Determine the (x, y) coordinate at the center of the cell enclosing the given text.  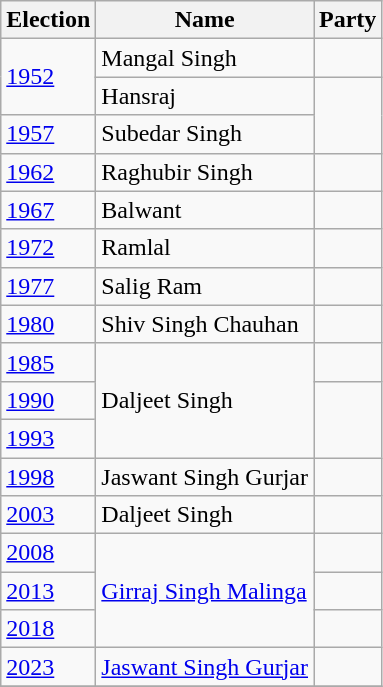
Name (205, 20)
1977 (48, 286)
1985 (48, 362)
2013 (48, 591)
1957 (48, 134)
Balwant (205, 210)
1952 (48, 77)
Mangal Singh (205, 58)
Shiv Singh Chauhan (205, 324)
1972 (48, 248)
2008 (48, 553)
2003 (48, 515)
Election (48, 20)
1980 (48, 324)
Hansraj (205, 96)
Party (348, 20)
Salig Ram (205, 286)
Subedar Singh (205, 134)
1990 (48, 400)
Raghubir Singh (205, 172)
Ramlal (205, 248)
2018 (48, 629)
1962 (48, 172)
Girraj Singh Malinga (205, 591)
1998 (48, 477)
1967 (48, 210)
2023 (48, 667)
1993 (48, 438)
